Return the (X, Y) coordinate for the center point of the cell that contains the specified text.  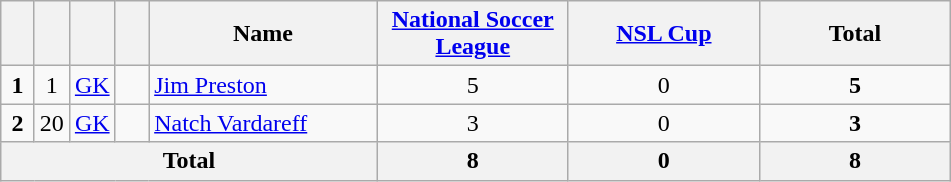
National Soccer League (472, 34)
Jim Preston (264, 85)
NSL Cup (664, 34)
2 (18, 123)
Name (264, 34)
20 (52, 123)
Natch Vardareff (264, 123)
